From the cell containing the given text, extract its center point as [x, y] coordinate. 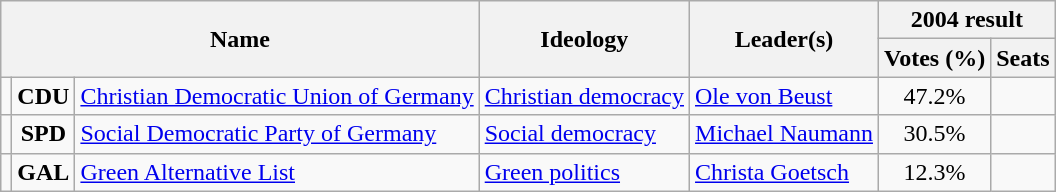
Ideology [584, 39]
30.5% [935, 134]
CDU [44, 96]
Christa Goetsch [784, 172]
Social democracy [584, 134]
SPD [44, 134]
GAL [44, 172]
Christian democracy [584, 96]
47.2% [935, 96]
Leader(s) [784, 39]
Christian Democratic Union of Germany [277, 96]
Social Democratic Party of Germany [277, 134]
12.3% [935, 172]
Name [240, 39]
Votes (%) [935, 58]
Green Alternative List [277, 172]
Green politics [584, 172]
Ole von Beust [784, 96]
Seats [1023, 58]
2004 result [968, 20]
Michael Naumann [784, 134]
